Scan for the cell matching the given text and deliver its (X, Y) coordinate at center. 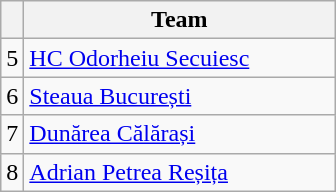
6 (12, 96)
HC Odorheiu Secuiesc (180, 58)
Steaua București (180, 96)
5 (12, 58)
Team (180, 20)
Adrian Petrea Reșița (180, 172)
8 (12, 172)
Dunărea Călărași (180, 134)
7 (12, 134)
